Determine the (x, y) coordinate at the center of the cell enclosing the given text.  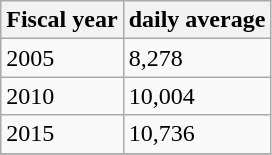
10,004 (197, 96)
8,278 (197, 58)
daily average (197, 20)
2015 (62, 134)
10,736 (197, 134)
Fiscal year (62, 20)
2005 (62, 58)
2010 (62, 96)
